Identify which cell holds the provided text, then report its (X, Y) central coordinate. 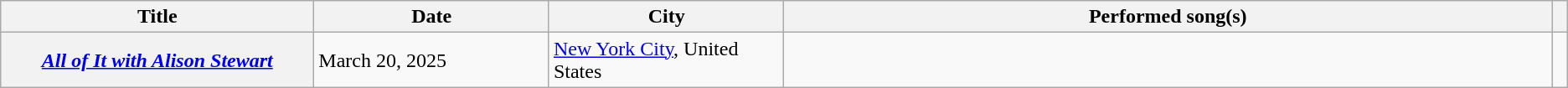
All of It with Alison Stewart (157, 60)
Performed song(s) (1168, 17)
Title (157, 17)
New York City, United States (667, 60)
Date (432, 17)
City (667, 17)
March 20, 2025 (432, 60)
